Find where the given text appears and provide that cell's center as (X, Y) coordinate. 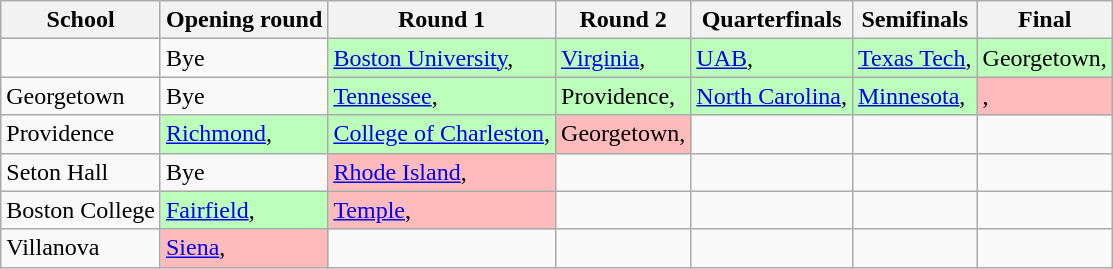
Georgetown (81, 96)
Temple, (442, 210)
Siena, (244, 248)
Texas Tech, (914, 58)
Fairfield, (244, 210)
Virginia, (624, 58)
Final (1044, 20)
Semifinals (914, 20)
Minnesota, (914, 96)
Villanova (81, 248)
Round 2 (624, 20)
Providence (81, 134)
Opening round (244, 20)
Boston College (81, 210)
Tennessee, (442, 96)
UAB, (772, 58)
Rhode Island, (442, 172)
Seton Hall (81, 172)
College of Charleston, (442, 134)
Richmond, (244, 134)
, (1044, 96)
Quarterfinals (772, 20)
Boston University, (442, 58)
Providence, (624, 96)
North Carolina, (772, 96)
Round 1 (442, 20)
School (81, 20)
